Detect which cell encompasses the target text, then output its (X, Y) center coordinate. 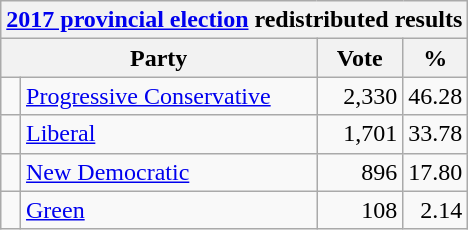
Progressive Conservative (169, 96)
17.80 (436, 172)
Liberal (169, 134)
Party (159, 58)
1,701 (360, 134)
108 (360, 210)
33.78 (436, 134)
2.14 (436, 210)
2017 provincial election redistributed results (234, 20)
896 (360, 172)
46.28 (436, 96)
Green (169, 210)
Vote (360, 58)
% (436, 58)
2,330 (360, 96)
New Democratic (169, 172)
